Identify which cell holds the provided text, then report its (X, Y) central coordinate. 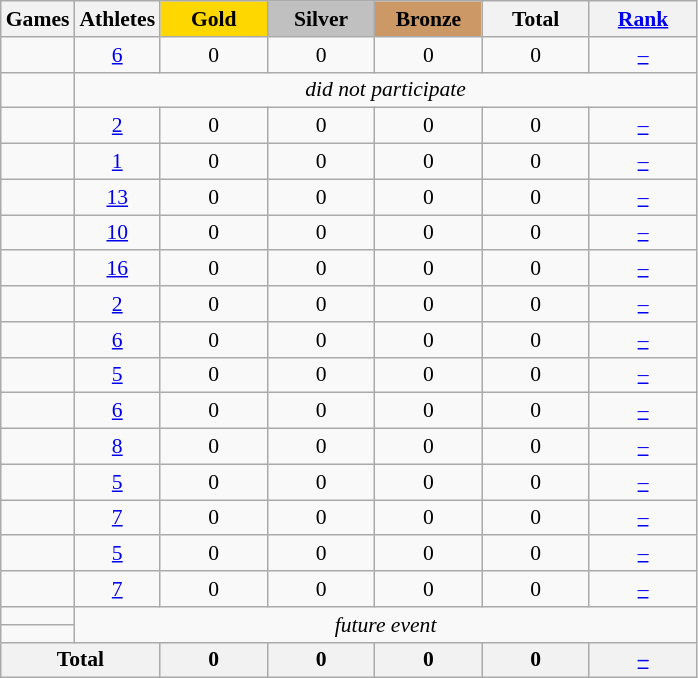
future event (385, 625)
13 (117, 197)
Silver (320, 19)
8 (117, 447)
Gold (214, 19)
Bronze (428, 19)
Athletes (117, 19)
10 (117, 233)
Games (38, 19)
16 (117, 269)
1 (117, 162)
Rank (642, 19)
did not participate (385, 90)
